Provide the [x, y] coordinate of the cell's center where the given text is located.  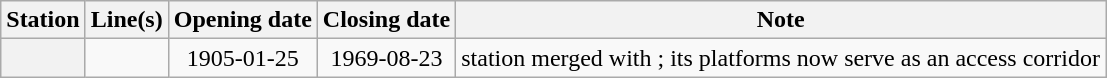
1905-01-25 [242, 58]
Station [43, 20]
1969-08-23 [386, 58]
Opening date [242, 20]
station merged with ; its platforms now serve as an access corridor [781, 58]
Note [781, 20]
Closing date [386, 20]
Line(s) [126, 20]
